Provide the (x, y) coordinate of the cell's center where the given text is located.  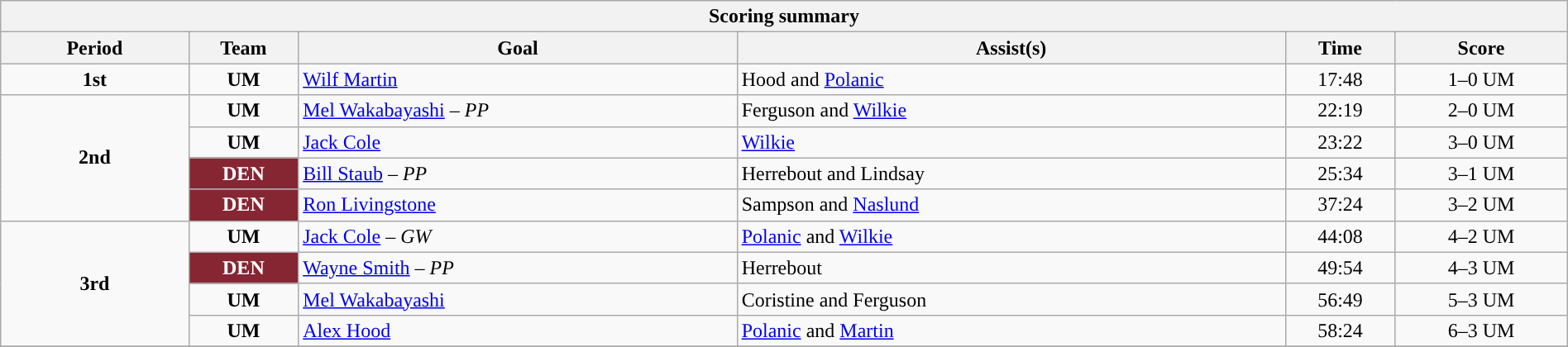
Team (243, 48)
2–0 UM (1481, 111)
Hood and Polanic (1011, 79)
Ferguson and Wilkie (1011, 111)
4–3 UM (1481, 268)
Assist(s) (1011, 48)
1–0 UM (1481, 79)
Time (1340, 48)
Jack Cole (518, 142)
Period (94, 48)
Coristine and Ferguson (1011, 299)
Bill Staub – PP (518, 173)
17:48 (1340, 79)
3rd (94, 283)
Sampson and Naslund (1011, 205)
58:24 (1340, 330)
4–2 UM (1481, 236)
3–2 UM (1481, 205)
37:24 (1340, 205)
Ron Livingstone (518, 205)
25:34 (1340, 173)
44:08 (1340, 236)
Jack Cole – GW (518, 236)
Mel Wakabayashi (518, 299)
Wilkie (1011, 142)
2nd (94, 158)
Herrebout and Lindsay (1011, 173)
Goal (518, 48)
Mel Wakabayashi – PP (518, 111)
Scoring summary (784, 17)
3–0 UM (1481, 142)
Wayne Smith – PP (518, 268)
Wilf Martin (518, 79)
1st (94, 79)
6–3 UM (1481, 330)
3–1 UM (1481, 173)
Score (1481, 48)
Herrebout (1011, 268)
5–3 UM (1481, 299)
49:54 (1340, 268)
23:22 (1340, 142)
22:19 (1340, 111)
Polanic and Wilkie (1011, 236)
Polanic and Martin (1011, 330)
56:49 (1340, 299)
Alex Hood (518, 330)
